Capture the cell that displays the provided text and extract its (x, y) central coordinate. 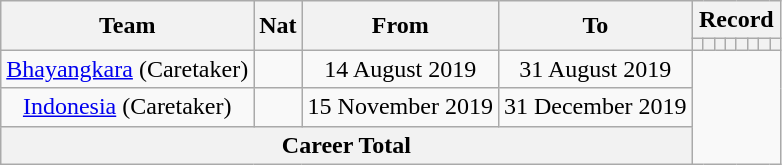
Team (128, 26)
Record (736, 20)
31 December 2019 (595, 107)
Nat (278, 26)
Career Total (346, 145)
To (595, 26)
Bhayangkara (Caretaker) (128, 69)
Indonesia (Caretaker) (128, 107)
15 November 2019 (400, 107)
14 August 2019 (400, 69)
From (400, 26)
31 August 2019 (595, 69)
